For the text-containing cell, return its midpoint in (x, y) coordinate format. 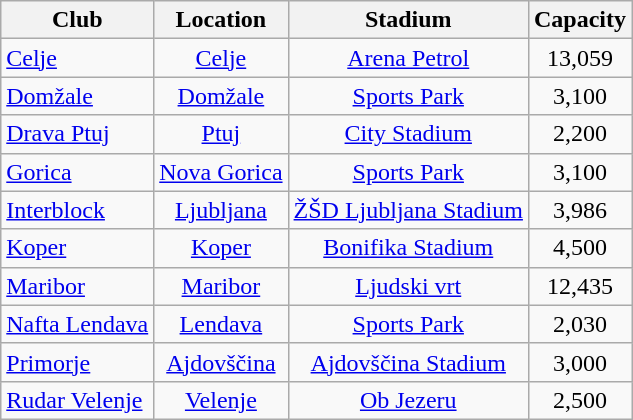
Drava Ptuj (78, 134)
Bonifika Stadium (408, 248)
12,435 (580, 286)
Velenje (221, 400)
City Stadium (408, 134)
Ob Jezeru (408, 400)
3,986 (580, 210)
Stadium (408, 20)
4,500 (580, 248)
2,200 (580, 134)
3,000 (580, 362)
Nova Gorica (221, 172)
Gorica (78, 172)
Ajdovščina Stadium (408, 362)
Location (221, 20)
Ljudski vrt (408, 286)
13,059 (580, 58)
Ajdovščina (221, 362)
Lendava (221, 324)
2,500 (580, 400)
Nafta Lendava (78, 324)
ŽŠD Ljubljana Stadium (408, 210)
Arena Petrol (408, 58)
Club (78, 20)
Ptuj (221, 134)
2,030 (580, 324)
Primorje (78, 362)
Interblock (78, 210)
Capacity (580, 20)
Ljubljana (221, 210)
Rudar Velenje (78, 400)
